Return [x, y] of the center of cell containing provided text 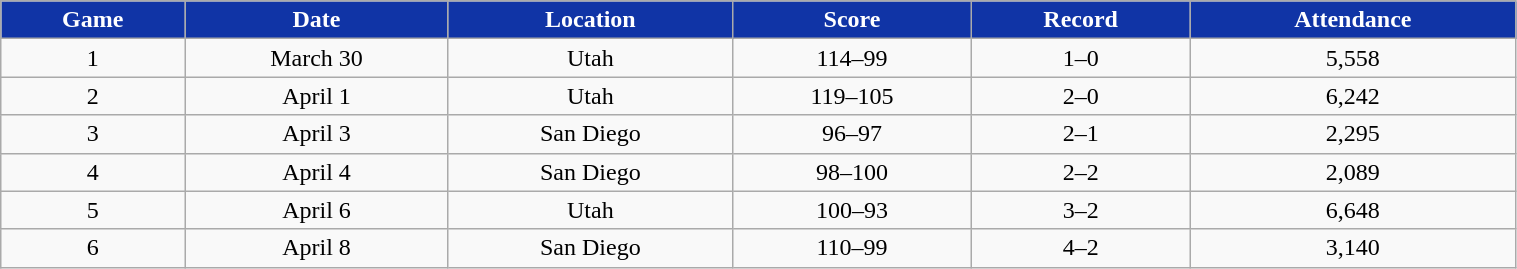
114–99 [852, 58]
110–99 [852, 248]
April 8 [317, 248]
2–2 [1081, 172]
3–2 [1081, 210]
Location [590, 20]
3 [93, 134]
96–97 [852, 134]
1 [93, 58]
5 [93, 210]
April 1 [317, 96]
98–100 [852, 172]
119–105 [852, 96]
2 [93, 96]
2,295 [1353, 134]
2–1 [1081, 134]
Date [317, 20]
Score [852, 20]
April 4 [317, 172]
Game [93, 20]
2,089 [1353, 172]
5,558 [1353, 58]
100–93 [852, 210]
4 [93, 172]
6,242 [1353, 96]
1–0 [1081, 58]
2–0 [1081, 96]
March 30 [317, 58]
April 6 [317, 210]
Attendance [1353, 20]
April 3 [317, 134]
6 [93, 248]
3,140 [1353, 248]
4–2 [1081, 248]
Record [1081, 20]
6,648 [1353, 210]
